Search for the cell housing the specified text and yield its (X, Y) center coordinate. 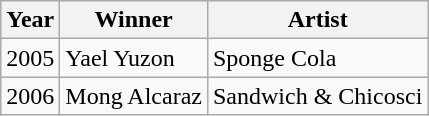
Yael Yuzon (134, 58)
Sandwich & Chicosci (317, 96)
Winner (134, 20)
Year (30, 20)
Mong Alcaraz (134, 96)
2006 (30, 96)
Sponge Cola (317, 58)
2005 (30, 58)
Artist (317, 20)
